Determine the [X, Y] coordinate at the center of the cell enclosing the given text.  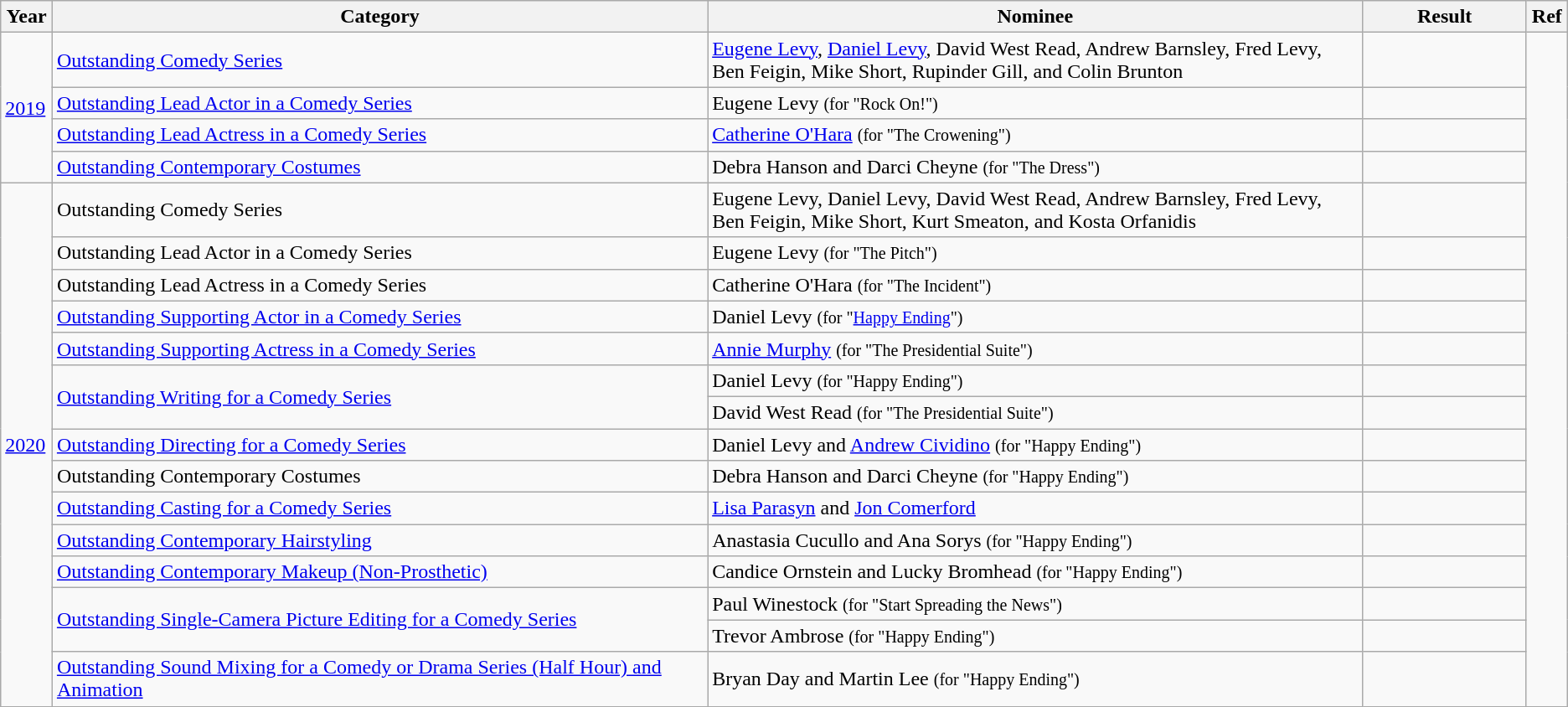
Bryan Day and Martin Lee (for "Happy Ending") [1035, 679]
Result [1445, 17]
Candice Ornstein and Lucky Bromhead (for "Happy Ending") [1035, 572]
Eugene Levy, Daniel Levy, David West Read, Andrew Barnsley, Fred Levy, Ben Feigin, Mike Short, Rupinder Gill, and Colin Brunton [1035, 60]
Outstanding Contemporary Hairstyling [379, 540]
Eugene Levy (for "The Pitch") [1035, 253]
Debra Hanson and Darci Cheyne (for "Happy Ending") [1035, 477]
Catherine O'Hara (for "The Incident") [1035, 285]
Anastasia Cucullo and Ana Sorys (for "Happy Ending") [1035, 540]
Daniel Levy and Andrew Cividino (for "Happy Ending") [1035, 445]
David West Read (for "The Presidential Suite") [1035, 412]
Outstanding Supporting Actress in a Comedy Series [379, 348]
Ref [1546, 17]
Debra Hanson and Darci Cheyne (for "The Dress") [1035, 167]
Lisa Parasyn and Jon Comerford [1035, 508]
Year [27, 17]
Outstanding Supporting Actor in a Comedy Series [379, 317]
Eugene Levy, Daniel Levy, David West Read, Andrew Barnsley, Fred Levy, Ben Feigin, Mike Short, Kurt Smeaton, and Kosta Orfanidis [1035, 209]
Outstanding Writing for a Comedy Series [379, 396]
2019 [27, 107]
Eugene Levy (for "Rock On!") [1035, 103]
Outstanding Contemporary Makeup (Non-Prosthetic) [379, 572]
2020 [27, 444]
Annie Murphy (for "The Presidential Suite") [1035, 348]
Nominee [1035, 17]
Outstanding Directing for a Comedy Series [379, 445]
Paul Winestock (for "Start Spreading the News") [1035, 604]
Category [379, 17]
Outstanding Sound Mixing for a Comedy or Drama Series (Half Hour) and Animation [379, 679]
Outstanding Casting for a Comedy Series [379, 508]
Catherine O'Hara (for "The Crowening") [1035, 135]
Trevor Ambrose (for "Happy Ending") [1035, 636]
Outstanding Single-Camera Picture Editing for a Comedy Series [379, 620]
